Identify which cell holds the provided text, then report its (X, Y) central coordinate. 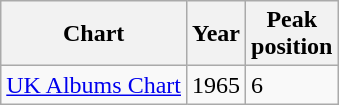
Year (216, 34)
Peakposition (292, 34)
Chart (94, 34)
6 (292, 85)
UK Albums Chart (94, 85)
1965 (216, 85)
